Return the (X, Y) coordinate for the center point of the cell that contains the specified text.  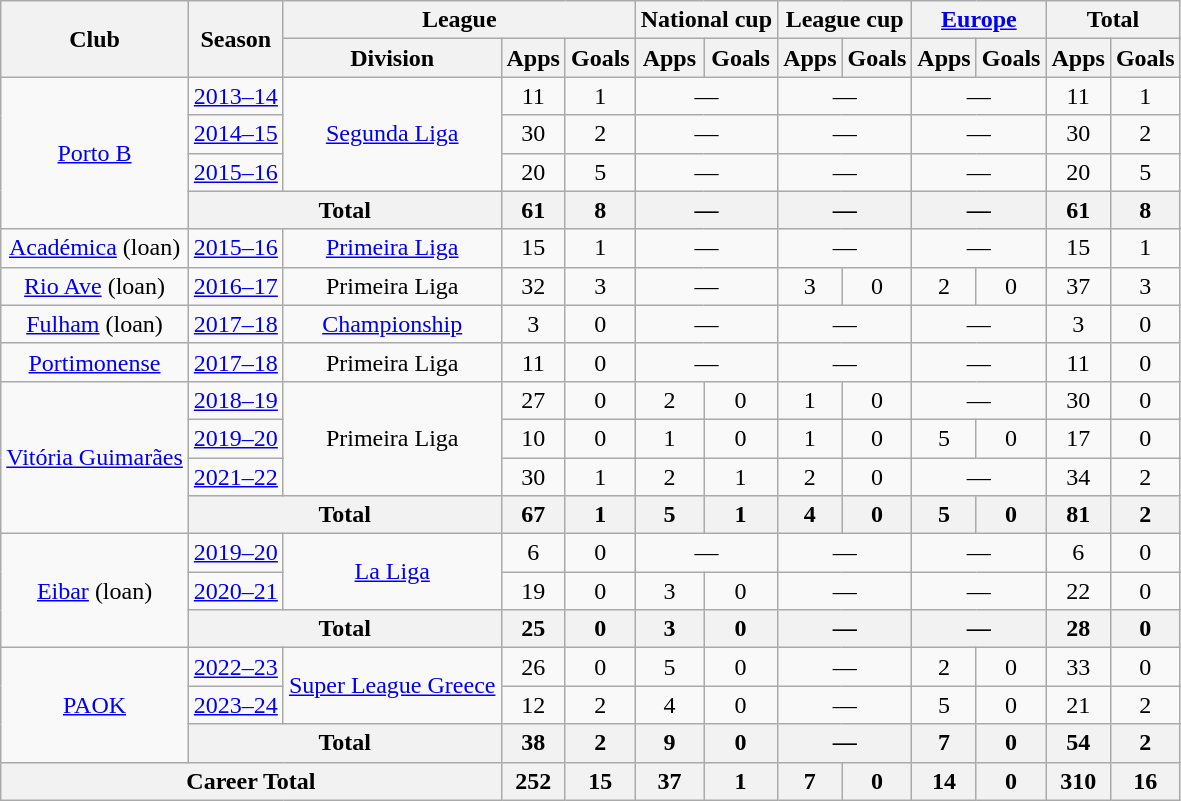
26 (533, 667)
14 (944, 781)
32 (533, 286)
12 (533, 705)
2013–14 (236, 96)
33 (1078, 667)
Vitória Guimarães (95, 457)
Portimonense (95, 362)
Segunda Liga (392, 134)
League cup (845, 20)
252 (533, 781)
54 (1078, 743)
2021–22 (236, 477)
La Liga (392, 572)
League (459, 20)
Season (236, 39)
2022–23 (236, 667)
28 (1078, 629)
Eibar (loan) (95, 591)
25 (533, 629)
22 (1078, 591)
National cup (706, 20)
19 (533, 591)
Fulham (loan) (95, 324)
21 (1078, 705)
Career Total (251, 781)
Division (392, 58)
2023–24 (236, 705)
9 (669, 743)
67 (533, 515)
Europe (979, 20)
38 (533, 743)
Club (95, 39)
PAOK (95, 705)
2020–21 (236, 591)
17 (1078, 438)
2014–15 (236, 134)
2018–19 (236, 400)
Rio Ave (loan) (95, 286)
310 (1078, 781)
10 (533, 438)
Académica (loan) (95, 248)
Porto B (95, 153)
34 (1078, 477)
2016–17 (236, 286)
16 (1145, 781)
27 (533, 400)
81 (1078, 515)
Championship (392, 324)
Super League Greece (392, 686)
